Return (X, Y) of the center of cell containing provided text 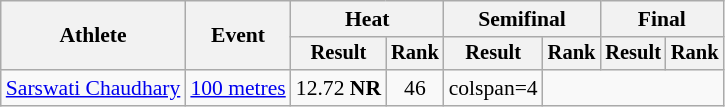
12.72 NR (338, 88)
Sarswati Chaudhary (94, 88)
Final (662, 19)
46 (415, 88)
Athlete (94, 36)
Heat (368, 19)
Semifinal (522, 19)
100 metres (238, 88)
colspan=4 (494, 88)
Event (238, 36)
